Identify which cell holds the provided text, then report its (X, Y) central coordinate. 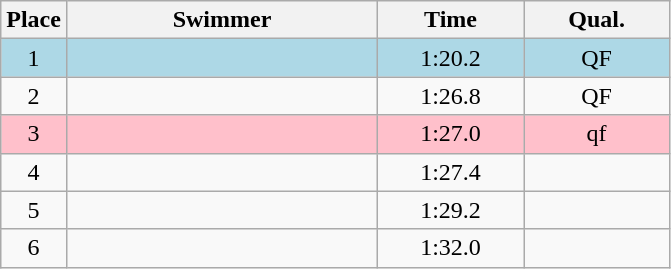
4 (34, 172)
Time (451, 20)
Swimmer (222, 20)
1 (34, 58)
1:26.8 (451, 96)
6 (34, 248)
3 (34, 134)
Qual. (597, 20)
1:20.2 (451, 58)
1:27.0 (451, 134)
2 (34, 96)
qf (597, 134)
Place (34, 20)
1:32.0 (451, 248)
5 (34, 210)
1:27.4 (451, 172)
1:29.2 (451, 210)
